Provide the [x, y] coordinate of the cell's center where the given text is located.  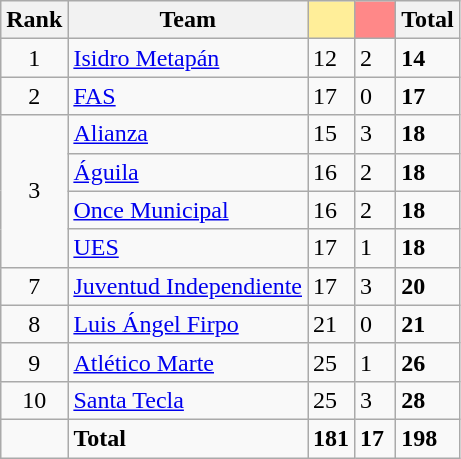
20 [428, 286]
Alianza [188, 134]
Isidro Metapán [188, 58]
28 [428, 400]
198 [428, 438]
Juventud Independiente [188, 286]
15 [332, 134]
Atlético Marte [188, 362]
Santa Tecla [188, 400]
Rank [34, 20]
FAS [188, 96]
10 [34, 400]
Águila [188, 172]
26 [428, 362]
8 [34, 324]
Once Municipal [188, 210]
Team [188, 20]
Luis Ángel Firpo [188, 324]
12 [332, 58]
UES [188, 248]
7 [34, 286]
14 [428, 58]
9 [34, 362]
181 [332, 438]
